Extract the (x, y) coordinate from the center of the cell holding the provided text.  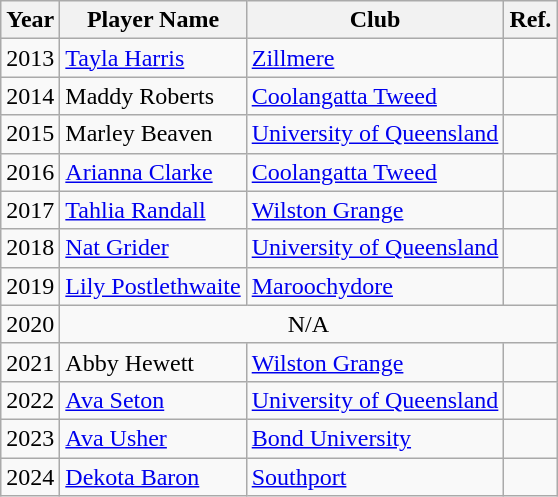
Marley Beaven (153, 134)
2013 (30, 58)
2022 (30, 400)
Nat Grider (153, 248)
2014 (30, 96)
2019 (30, 286)
Abby Hewett (153, 362)
Maroochydore (375, 286)
2020 (30, 324)
2018 (30, 248)
Zillmere (375, 58)
2017 (30, 210)
Tayla Harris (153, 58)
2015 (30, 134)
2024 (30, 477)
Club (375, 20)
Ava Seton (153, 400)
Tahlia Randall (153, 210)
Player Name (153, 20)
Maddy Roberts (153, 96)
N/A (308, 324)
Southport (375, 477)
2023 (30, 438)
Dekota Baron (153, 477)
Year (30, 20)
Lily Postlethwaite (153, 286)
Arianna Clarke (153, 172)
Ref. (530, 20)
2021 (30, 362)
2016 (30, 172)
Bond University (375, 438)
Ava Usher (153, 438)
